Extract the (x, y) coordinate from the center of the cell holding the provided text.  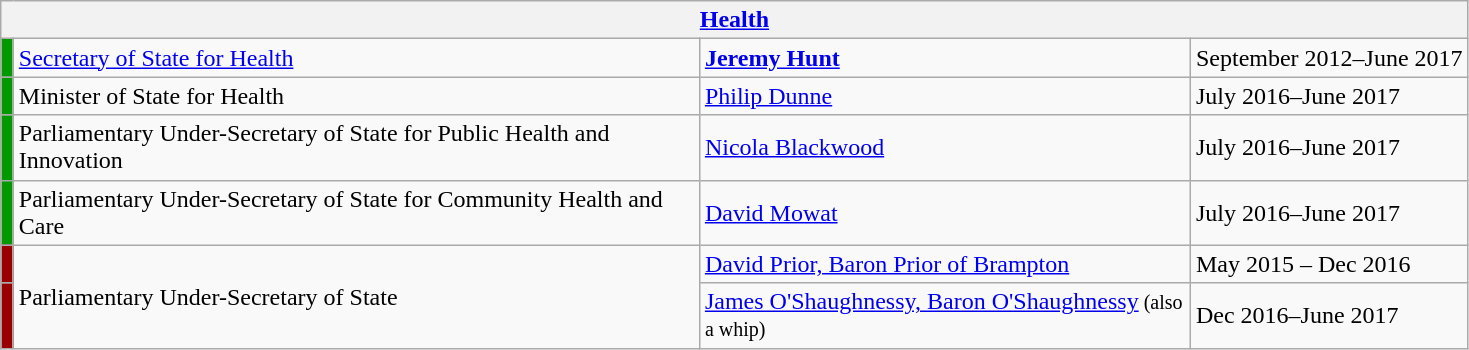
September 2012–June 2017 (1329, 58)
Dec 2016–June 2017 (1329, 316)
David Mowat (944, 212)
Parliamentary Under-Secretary of State (356, 296)
James O'Shaughnessy, Baron O'Shaughnessy (also a whip) (944, 316)
Jeremy Hunt (944, 58)
David Prior, Baron Prior of Brampton (944, 264)
Minister of State for Health (356, 96)
Secretary of State for Health (356, 58)
Parliamentary Under-Secretary of State for Community Health and Care (356, 212)
May 2015 – Dec 2016 (1329, 264)
Parliamentary Under-Secretary of State for Public Health and Innovation (356, 148)
Philip Dunne (944, 96)
Nicola Blackwood (944, 148)
Health (734, 20)
